Search for the cell housing the specified text and yield its [X, Y] center coordinate. 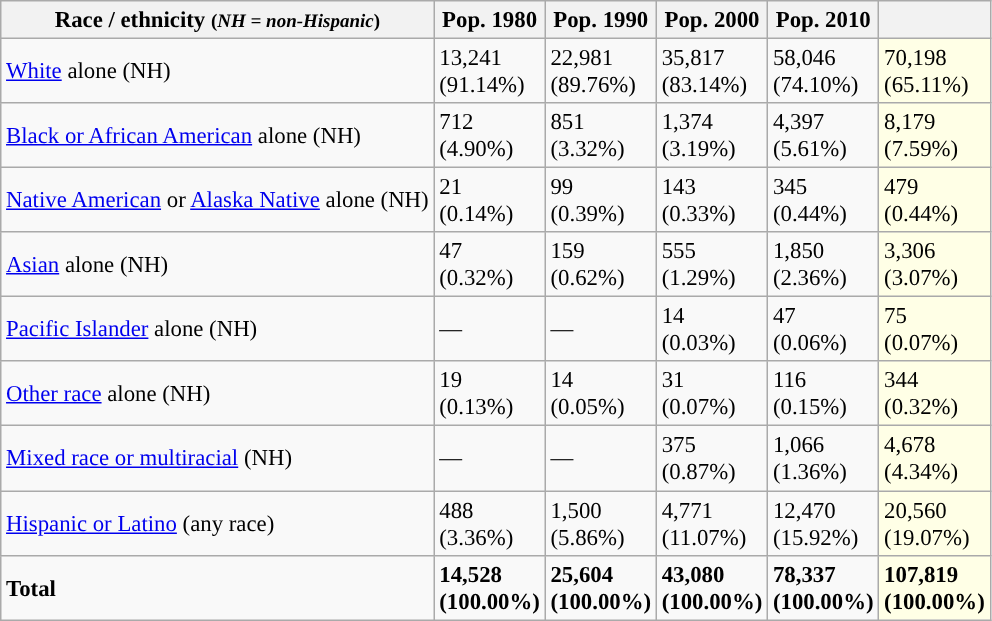
1,850(2.36%) [824, 264]
21(0.14%) [490, 200]
Pop. 1980 [490, 20]
Pop. 2000 [712, 20]
116(0.15%) [824, 394]
Pop. 2010 [824, 20]
Pop. 1990 [600, 20]
75(0.07%) [934, 330]
12,470(15.92%) [824, 524]
Native American or Alaska Native alone (NH) [218, 200]
Total [218, 588]
344(0.32%) [934, 394]
Asian alone (NH) [218, 264]
143(0.33%) [712, 200]
4,678(4.34%) [934, 458]
31(0.07%) [712, 394]
70,198(65.11%) [934, 72]
78,337(100.00%) [824, 588]
4,771(11.07%) [712, 524]
Race / ethnicity (NH = non-Hispanic) [218, 20]
35,817(83.14%) [712, 72]
Hispanic or Latino (any race) [218, 524]
1,066(1.36%) [824, 458]
White alone (NH) [218, 72]
3,306(3.07%) [934, 264]
479(0.44%) [934, 200]
4,397(5.61%) [824, 136]
Other race alone (NH) [218, 394]
14(0.05%) [600, 394]
14,528(100.00%) [490, 588]
555(1.29%) [712, 264]
345(0.44%) [824, 200]
22,981(89.76%) [600, 72]
58,046(74.10%) [824, 72]
13,241(91.14%) [490, 72]
43,080(100.00%) [712, 588]
99(0.39%) [600, 200]
1,374(3.19%) [712, 136]
25,604(100.00%) [600, 588]
47(0.06%) [824, 330]
488(3.36%) [490, 524]
851(3.32%) [600, 136]
159(0.62%) [600, 264]
19(0.13%) [490, 394]
14(0.03%) [712, 330]
712(4.90%) [490, 136]
Pacific Islander alone (NH) [218, 330]
375(0.87%) [712, 458]
107,819(100.00%) [934, 588]
8,179(7.59%) [934, 136]
20,560(19.07%) [934, 524]
1,500(5.86%) [600, 524]
Black or African American alone (NH) [218, 136]
47(0.32%) [490, 264]
Mixed race or multiracial (NH) [218, 458]
